Identify which cell holds the provided text, then report its [X, Y] central coordinate. 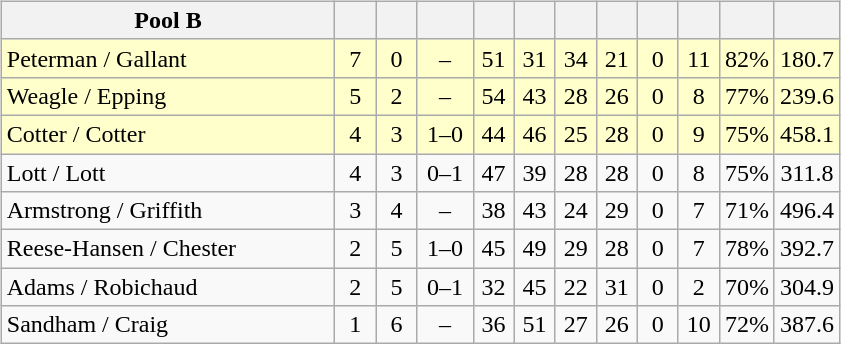
180.7 [806, 58]
1 [356, 325]
239.6 [806, 96]
392.7 [806, 249]
Peterman / Gallant [168, 58]
Pool B [168, 20]
46 [534, 134]
82% [746, 58]
70% [746, 287]
54 [494, 96]
34 [576, 58]
47 [494, 173]
77% [746, 96]
78% [746, 249]
10 [698, 325]
Weagle / Epping [168, 96]
21 [616, 58]
Sandham / Craig [168, 325]
36 [494, 325]
Lott / Lott [168, 173]
32 [494, 287]
Cotter / Cotter [168, 134]
72% [746, 325]
458.1 [806, 134]
11 [698, 58]
9 [698, 134]
304.9 [806, 287]
49 [534, 249]
496.4 [806, 211]
6 [396, 325]
24 [576, 211]
71% [746, 211]
Adams / Robichaud [168, 287]
38 [494, 211]
27 [576, 325]
39 [534, 173]
44 [494, 134]
Armstrong / Griffith [168, 211]
25 [576, 134]
22 [576, 287]
311.8 [806, 173]
387.6 [806, 325]
Reese-Hansen / Chester [168, 249]
